Identify which cell holds the provided text, then report its (X, Y) central coordinate. 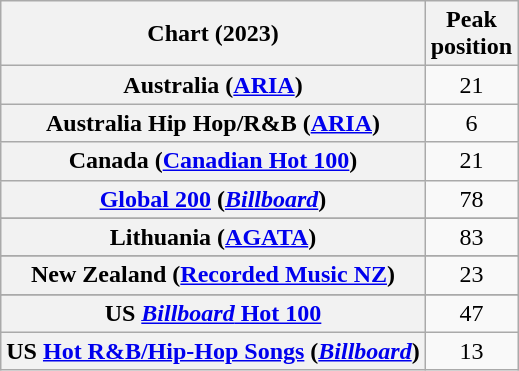
47 (471, 313)
13 (471, 351)
23 (471, 275)
Global 200 (Billboard) (213, 199)
Peakposition (471, 34)
83 (471, 237)
Canada (Canadian Hot 100) (213, 161)
Australia (ARIA) (213, 85)
US Hot R&B/Hip-Hop Songs (Billboard) (213, 351)
6 (471, 123)
Chart (2023) (213, 34)
New Zealand (Recorded Music NZ) (213, 275)
78 (471, 199)
Australia Hip Hop/R&B (ARIA) (213, 123)
US Billboard Hot 100 (213, 313)
Lithuania (AGATA) (213, 237)
